Return (X, Y) of the center of cell containing provided text 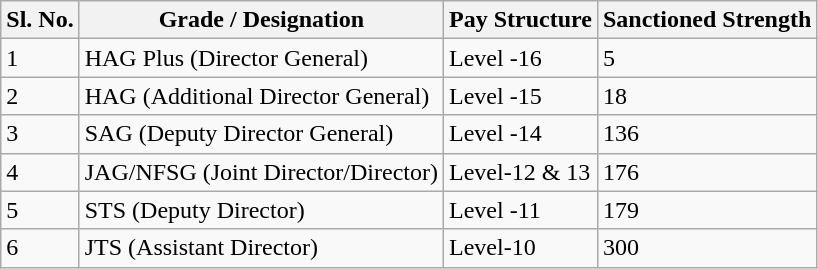
3 (40, 134)
Level-12 & 13 (521, 172)
300 (706, 248)
JAG/NFSG (Joint Director/Director) (261, 172)
136 (706, 134)
Sl. No. (40, 20)
Grade / Designation (261, 20)
STS (Deputy Director) (261, 210)
Level -11 (521, 210)
HAG (Additional Director General) (261, 96)
176 (706, 172)
4 (40, 172)
179 (706, 210)
18 (706, 96)
JTS (Assistant Director) (261, 248)
2 (40, 96)
Level -14 (521, 134)
Level-10 (521, 248)
6 (40, 248)
Sanctioned Strength (706, 20)
1 (40, 58)
Level -15 (521, 96)
HAG Plus (Director General) (261, 58)
SAG (Deputy Director General) (261, 134)
Pay Structure (521, 20)
Level -16 (521, 58)
